Provide the (x, y) coordinate of the cell's center where the given text is located.  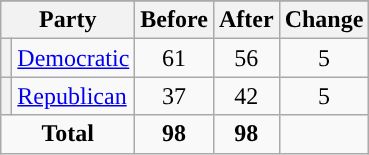
42 (246, 96)
61 (174, 58)
Total (68, 134)
After (246, 20)
Change (324, 20)
Party (68, 20)
37 (174, 96)
Democratic (74, 58)
Republican (74, 96)
56 (246, 58)
Before (174, 20)
